Output the [X, Y] coordinate of the center of the cell containing the given text.  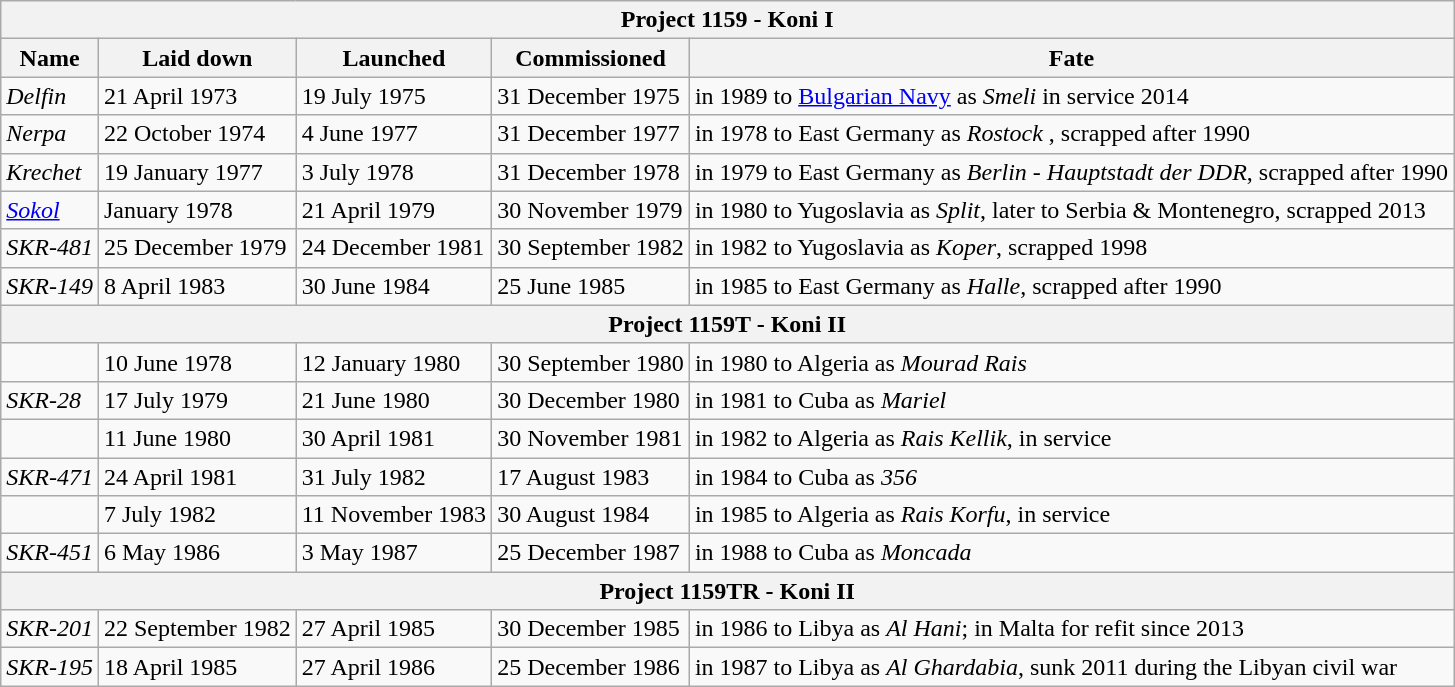
Sokol [50, 210]
3 July 1978 [394, 172]
in 1989 to Bulgarian Navy as Smeli in service 2014 [1071, 96]
11 June 1980 [197, 438]
30 November 1981 [591, 438]
12 January 1980 [394, 362]
January 1978 [197, 210]
Laid down [197, 58]
21 April 1979 [394, 210]
in 1987 to Libya as Al Ghardabia, sunk 2011 during the Libyan civil war [1071, 667]
30 June 1984 [394, 286]
17 July 1979 [197, 400]
30 November 1979 [591, 210]
4 June 1977 [394, 134]
27 April 1986 [394, 667]
24 April 1981 [197, 477]
Fate [1071, 58]
in 1982 to Algeria as Rais Kellik, in service [1071, 438]
SKR-201 [50, 629]
31 December 1977 [591, 134]
in 1979 to East Germany as Berlin - Hauptstadt der DDR, scrapped after 1990 [1071, 172]
Nerpa [50, 134]
Project 1159 - Koni I [728, 20]
30 August 1984 [591, 515]
30 December 1985 [591, 629]
in 1980 to Algeria as Mourad Rais [1071, 362]
27 April 1985 [394, 629]
in 1978 to East Germany as Rostock , scrapped after 1990 [1071, 134]
18 April 1985 [197, 667]
30 September 1982 [591, 248]
22 September 1982 [197, 629]
SKR-481 [50, 248]
Project 1159T - Koni II [728, 324]
in 1982 to Yugoslavia as Koper, scrapped 1998 [1071, 248]
SKR-471 [50, 477]
Delfin [50, 96]
30 September 1980 [591, 362]
25 December 1986 [591, 667]
19 January 1977 [197, 172]
SKR-149 [50, 286]
31 December 1978 [591, 172]
30 April 1981 [394, 438]
25 December 1979 [197, 248]
in 1984 to Cuba as 356 [1071, 477]
25 December 1987 [591, 553]
7 July 1982 [197, 515]
24 December 1981 [394, 248]
21 April 1973 [197, 96]
25 June 1985 [591, 286]
8 April 1983 [197, 286]
in 1988 to Cuba as Moncada [1071, 553]
in 1985 to East Germany as Halle, scrapped after 1990 [1071, 286]
in 1981 to Cuba as Mariel [1071, 400]
in 1986 to Libya as Al Hani; in Malta for refit since 2013 [1071, 629]
SKR-451 [50, 553]
10 June 1978 [197, 362]
11 November 1983 [394, 515]
Project 1159TR - Koni II [728, 591]
Launched [394, 58]
Krechet [50, 172]
31 July 1982 [394, 477]
22 October 1974 [197, 134]
3 May 1987 [394, 553]
SKR-28 [50, 400]
21 June 1980 [394, 400]
19 July 1975 [394, 96]
6 May 1986 [197, 553]
SKR-195 [50, 667]
in 1985 to Algeria as Rais Korfu, in service [1071, 515]
in 1980 to Yugoslavia as Split, later to Serbia & Montenegro, scrapped 2013 [1071, 210]
17 August 1983 [591, 477]
31 December 1975 [591, 96]
30 December 1980 [591, 400]
Commissioned [591, 58]
Name [50, 58]
